Return (X, Y) of the center of cell containing provided text 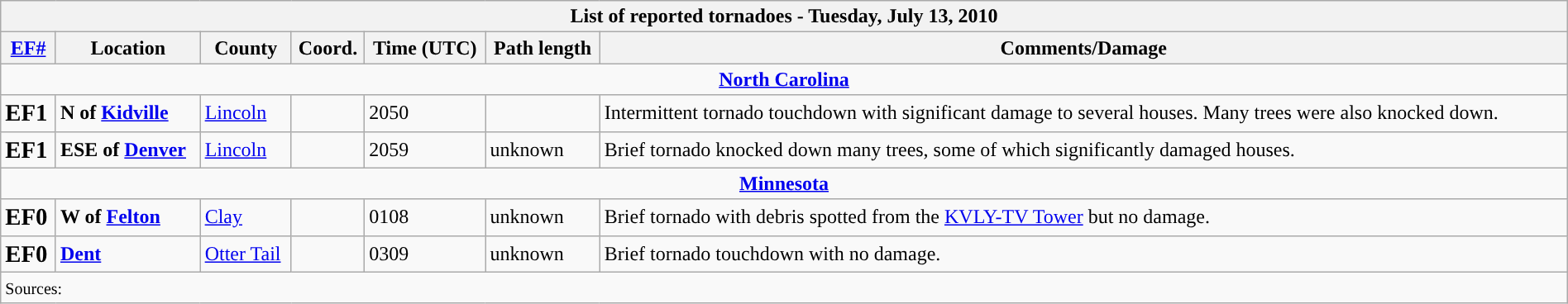
0108 (425, 217)
Time (UTC) (425, 48)
2050 (425, 113)
Dent (127, 254)
Intermittent tornado touchdown with significant damage to several houses. Many trees were also knocked down. (1083, 113)
North Carolina (784, 79)
List of reported tornadoes - Tuesday, July 13, 2010 (784, 17)
Brief tornado touchdown with no damage. (1083, 254)
2059 (425, 150)
Brief tornado knocked down many trees, some of which significantly damaged houses. (1083, 150)
Clay (246, 217)
W of Felton (127, 217)
Coord. (327, 48)
Sources: (784, 287)
0309 (425, 254)
Comments/Damage (1083, 48)
Brief tornado with debris spotted from the KVLY-TV Tower but no damage. (1083, 217)
EF# (28, 48)
Otter Tail (246, 254)
ESE of Denver (127, 150)
Path length (543, 48)
Location (127, 48)
Minnesota (784, 183)
N of Kidville (127, 113)
County (246, 48)
